Find where the given text appears and provide that cell's center as (X, Y) coordinate. 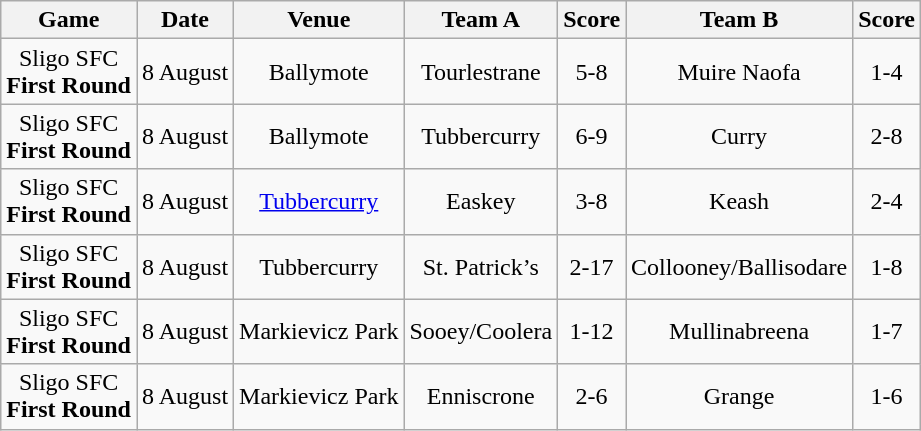
Grange (740, 396)
Tourlestrane (481, 72)
6-9 (592, 136)
2-17 (592, 266)
2-6 (592, 396)
St. Patrick’s (481, 266)
Venue (319, 20)
Game (69, 20)
2-4 (887, 202)
Enniscrone (481, 396)
Collooney/Ballisodare (740, 266)
Team A (481, 20)
Sooey/Coolera (481, 332)
2-8 (887, 136)
Mullinabreena (740, 332)
1-6 (887, 396)
5-8 (592, 72)
Muire Naofa (740, 72)
1-4 (887, 72)
Curry (740, 136)
1-7 (887, 332)
1-8 (887, 266)
3-8 (592, 202)
Team B (740, 20)
Keash (740, 202)
Easkey (481, 202)
1-12 (592, 332)
Date (184, 20)
